Pinpoint the cell where the given text exists, returning its [x, y] midpoint coordinate. 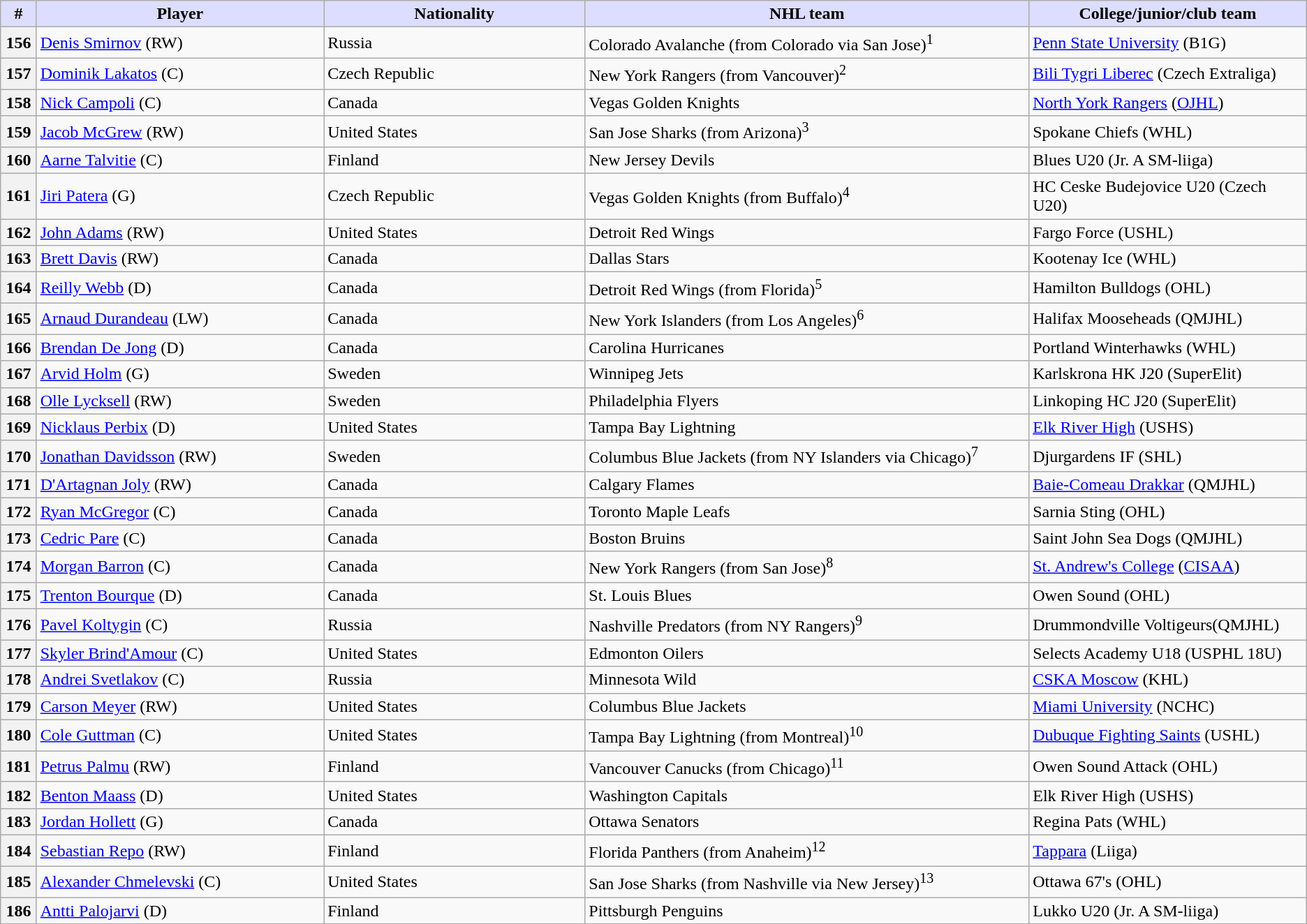
Colorado Avalanche (from Colorado via San Jose)1 [807, 43]
Toronto Maple Leafs [807, 512]
Regina Pats (WHL) [1168, 821]
New York Rangers (from San Jose)8 [807, 567]
Antti Palojarvi (D) [180, 911]
172 [18, 512]
181 [18, 766]
Columbus Blue Jackets (from NY Islanders via Chicago)7 [807, 456]
164 [18, 288]
Dubuque Fighting Saints (USHL) [1168, 736]
Miami University (NCHC) [1168, 706]
160 [18, 161]
186 [18, 911]
Andrei Svetlakov (C) [180, 680]
Portland Winterhawks (WHL) [1168, 348]
171 [18, 485]
Benton Maass (D) [180, 795]
156 [18, 43]
Saint John Sea Dogs (QMJHL) [1168, 538]
170 [18, 456]
Calgary Flames [807, 485]
Penn State University (B1G) [1168, 43]
Blues U20 (Jr. A SM-liiga) [1168, 161]
Nick Campoli (C) [180, 103]
159 [18, 131]
Linkoping HC J20 (SuperElit) [1168, 401]
Detroit Red Wings (from Florida)5 [807, 288]
College/junior/club team [1168, 14]
Djurgardens IF (SHL) [1168, 456]
Player [180, 14]
163 [18, 259]
Vegas Golden Knights [807, 103]
173 [18, 538]
Fargo Force (USHL) [1168, 232]
New Jersey Devils [807, 161]
Denis Smirnov (RW) [180, 43]
Alexander Chmelevski (C) [180, 882]
Tampa Bay Lightning [807, 427]
John Adams (RW) [180, 232]
183 [18, 821]
157 [18, 74]
178 [18, 680]
Tappara (Liiga) [1168, 850]
Ryan McGregor (C) [180, 512]
Owen Sound Attack (OHL) [1168, 766]
Dominik Lakatos (C) [180, 74]
182 [18, 795]
158 [18, 103]
Sarnia Sting (OHL) [1168, 512]
Baie-Comeau Drakkar (QMJHL) [1168, 485]
Nicklaus Perbix (D) [180, 427]
Pavel Koltygin (C) [180, 625]
185 [18, 882]
Selects Academy U18 (USPHL 18U) [1168, 653]
Lukko U20 (Jr. A SM-liiga) [1168, 911]
174 [18, 567]
CSKA Moscow (KHL) [1168, 680]
NHL team [807, 14]
Morgan Barron (C) [180, 567]
Dallas Stars [807, 259]
Nationality [455, 14]
Sebastian Repo (RW) [180, 850]
162 [18, 232]
Nashville Predators (from NY Rangers)9 [807, 625]
Olle Lycksell (RW) [180, 401]
Skyler Brind'Amour (C) [180, 653]
Edmonton Oilers [807, 653]
Tampa Bay Lightning (from Montreal)10 [807, 736]
Jacob McGrew (RW) [180, 131]
184 [18, 850]
Reilly Webb (D) [180, 288]
Kootenay Ice (WHL) [1168, 259]
180 [18, 736]
165 [18, 318]
176 [18, 625]
San Jose Sharks (from Arizona)3 [807, 131]
Washington Capitals [807, 795]
Brett Davis (RW) [180, 259]
Pittsburgh Penguins [807, 911]
Carolina Hurricanes [807, 348]
Drummondville Voltigeurs(QMJHL) [1168, 625]
Brendan De Jong (D) [180, 348]
166 [18, 348]
San Jose Sharks (from Nashville via New Jersey)13 [807, 882]
Jordan Hollett (G) [180, 821]
Hamilton Bulldogs (OHL) [1168, 288]
Boston Bruins [807, 538]
168 [18, 401]
Aarne Talvitie (C) [180, 161]
Halifax Mooseheads (QMJHL) [1168, 318]
Owen Sound (OHL) [1168, 595]
Cedric Pare (C) [180, 538]
Arvid Holm (G) [180, 374]
161 [18, 197]
Spokane Chiefs (WHL) [1168, 131]
Philadelphia Flyers [807, 401]
HC Ceske Budejovice U20 (Czech U20) [1168, 197]
Carson Meyer (RW) [180, 706]
St. Louis Blues [807, 595]
169 [18, 427]
D'Artagnan Joly (RW) [180, 485]
Minnesota Wild [807, 680]
Cole Guttman (C) [180, 736]
175 [18, 595]
Arnaud Durandeau (LW) [180, 318]
179 [18, 706]
Vancouver Canucks (from Chicago)11 [807, 766]
Winnipeg Jets [807, 374]
Ottawa Senators [807, 821]
Bili Tygri Liberec (Czech Extraliga) [1168, 74]
North York Rangers (OJHL) [1168, 103]
# [18, 14]
167 [18, 374]
Florida Panthers (from Anaheim)12 [807, 850]
Detroit Red Wings [807, 232]
St. Andrew's College (CISAA) [1168, 567]
New York Rangers (from Vancouver)2 [807, 74]
Jiri Patera (G) [180, 197]
New York Islanders (from Los Angeles)6 [807, 318]
Trenton Bourque (D) [180, 595]
Columbus Blue Jackets [807, 706]
Petrus Palmu (RW) [180, 766]
177 [18, 653]
Vegas Golden Knights (from Buffalo)4 [807, 197]
Karlskrona HK J20 (SuperElit) [1168, 374]
Ottawa 67's (OHL) [1168, 882]
Jonathan Davidsson (RW) [180, 456]
